Find where the given text appears and provide that cell's center as [x, y] coordinate. 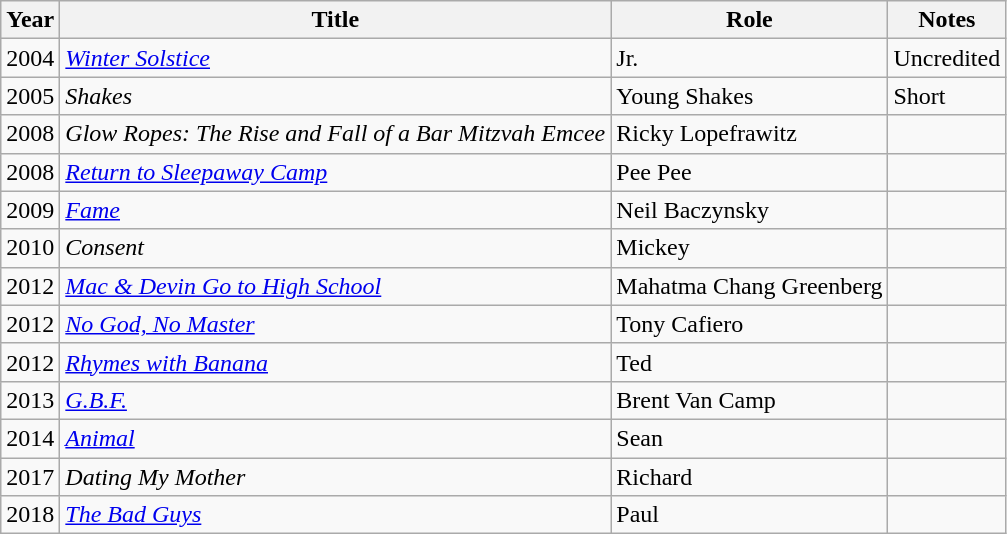
Sean [750, 438]
Consent [336, 248]
No God, No Master [336, 324]
The Bad Guys [336, 515]
Year [30, 20]
Fame [336, 210]
Glow Ropes: The Rise and Fall of a Bar Mitzvah Emcee [336, 134]
2018 [30, 515]
2017 [30, 477]
Rhymes with Banana [336, 362]
2014 [30, 438]
Paul [750, 515]
Uncredited [947, 58]
Brent Van Camp [750, 400]
Title [336, 20]
Short [947, 96]
2004 [30, 58]
Shakes [336, 96]
Ricky Lopefrawitz [750, 134]
Ted [750, 362]
Mahatma Chang Greenberg [750, 286]
Mickey [750, 248]
Mac & Devin Go to High School [336, 286]
Return to Sleepaway Camp [336, 172]
Role [750, 20]
Winter Solstice [336, 58]
Richard [750, 477]
Neil Baczynsky [750, 210]
Jr. [750, 58]
Notes [947, 20]
Pee Pee [750, 172]
Animal [336, 438]
2010 [30, 248]
2009 [30, 210]
Young Shakes [750, 96]
Dating My Mother [336, 477]
Tony Cafiero [750, 324]
2005 [30, 96]
G.B.F. [336, 400]
2013 [30, 400]
